Return the (X, Y) coordinate for the center point of the cell that contains the specified text.  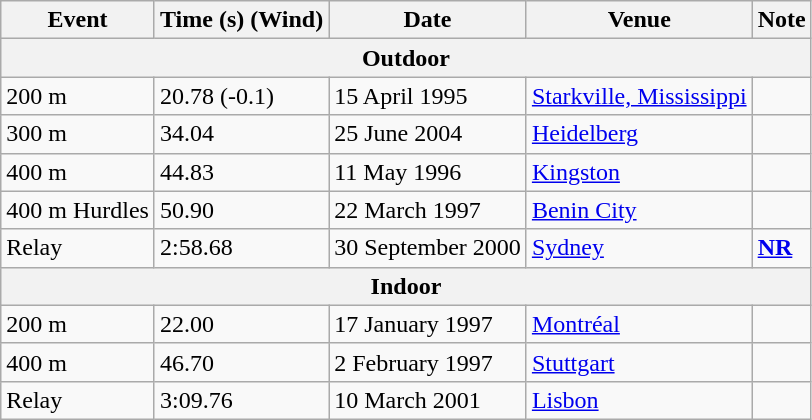
Stuttgart (639, 362)
Note (782, 20)
20.78 (-0.1) (241, 96)
25 June 2004 (428, 134)
Starkville, Mississippi (639, 96)
11 May 1996 (428, 172)
15 April 1995 (428, 96)
10 March 2001 (428, 400)
Venue (639, 20)
400 m Hurdles (78, 210)
Sydney (639, 248)
Kingston (639, 172)
30 September 2000 (428, 248)
17 January 1997 (428, 324)
34.04 (241, 134)
Montréal (639, 324)
22 March 1997 (428, 210)
3:09.76 (241, 400)
Date (428, 20)
300 m (78, 134)
22.00 (241, 324)
Indoor (406, 286)
Benin City (639, 210)
NR (782, 248)
Time (s) (Wind) (241, 20)
46.70 (241, 362)
44.83 (241, 172)
2:58.68 (241, 248)
Heidelberg (639, 134)
Lisbon (639, 400)
Event (78, 20)
50.90 (241, 210)
Outdoor (406, 58)
2 February 1997 (428, 362)
